Identify which cell holds the provided text, then report its (X, Y) central coordinate. 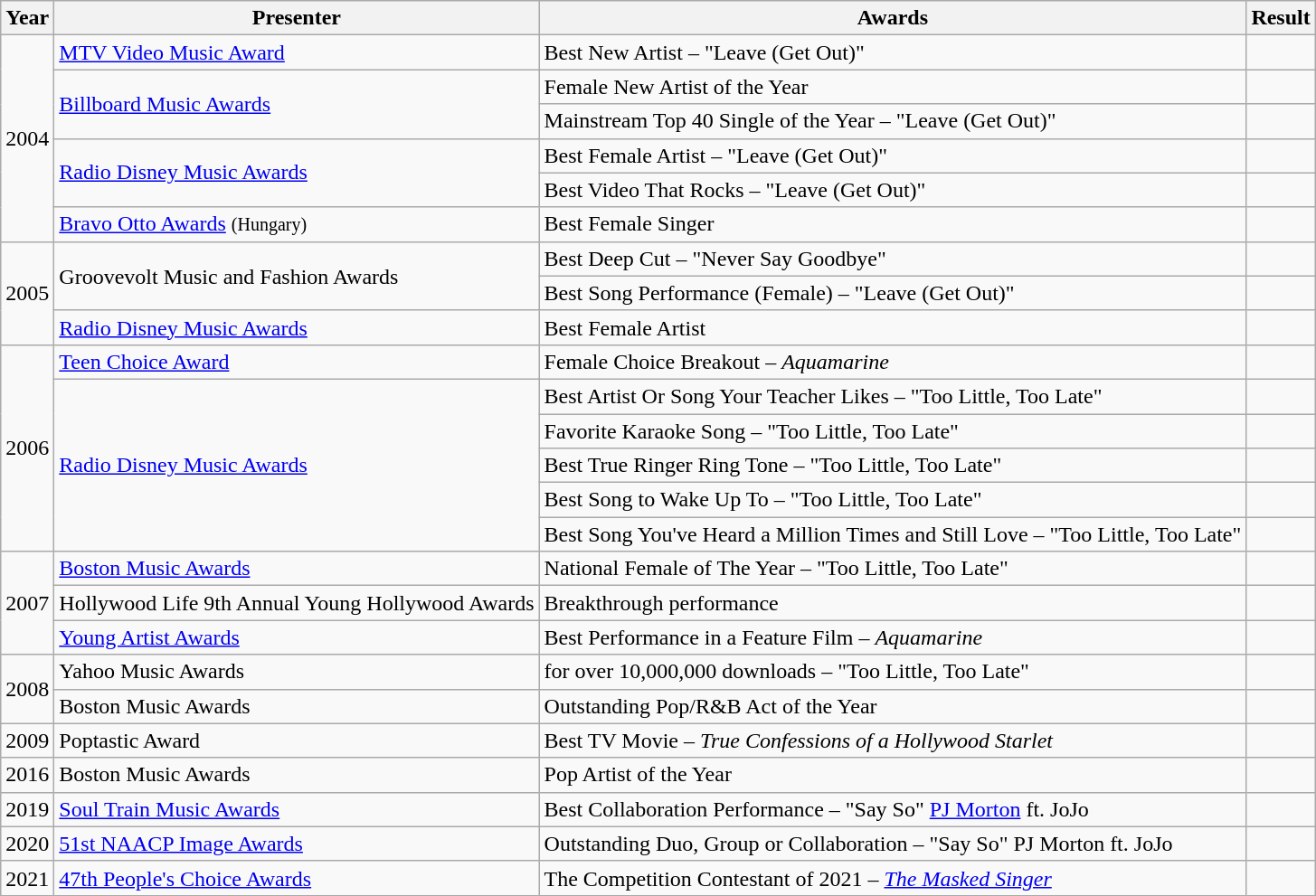
Yahoo Music Awards (297, 672)
Best Deep Cut – "Never Say Goodbye" (893, 259)
51st NAACP Image Awards (297, 844)
Outstanding Duo, Group or Collaboration – "Say So" PJ Morton ft. JoJo (893, 844)
47th People's Choice Awards (297, 878)
Best TV Movie – True Confessions of a Hollywood Starlet (893, 740)
2016 (27, 775)
Young Artist Awards (297, 637)
2020 (27, 844)
Mainstream Top 40 Single of the Year – "Leave (Get Out)" (893, 121)
Best Female Artist (893, 327)
Best Female Artist – "Leave (Get Out)" (893, 156)
National Female of The Year – "Too Little, Too Late" (893, 569)
Breakthrough performance (893, 603)
Bravo Otto Awards (Hungary) (297, 224)
2005 (27, 293)
Pop Artist of the Year (893, 775)
2021 (27, 878)
Presenter (297, 18)
Best Song You've Heard a Million Times and Still Love – "Too Little, Too Late" (893, 534)
Best Song Performance (Female) – "Leave (Get Out)" (893, 293)
2008 (27, 689)
Soul Train Music Awards (297, 809)
Best Video That Rocks – "Leave (Get Out)" (893, 190)
2009 (27, 740)
Best Artist Or Song Your Teacher Likes – "Too Little, Too Late" (893, 396)
Best New Artist – "Leave (Get Out)" (893, 52)
Outstanding Pop/R&B Act of the Year (893, 706)
Best Female Singer (893, 224)
Year (27, 18)
Billboard Music Awards (297, 104)
Hollywood Life 9th Annual Young Hollywood Awards (297, 603)
Poptastic Award (297, 740)
Best True Ringer Ring Tone – "Too Little, Too Late" (893, 466)
2006 (27, 448)
Awards (893, 18)
Teen Choice Award (297, 362)
2007 (27, 603)
2004 (27, 138)
for over 10,000,000 downloads – "Too Little, Too Late" (893, 672)
Groovevolt Music and Fashion Awards (297, 276)
Female Choice Breakout – Aquamarine (893, 362)
Result (1281, 18)
Best Collaboration Performance – "Say So" PJ Morton ft. JoJo (893, 809)
The Competition Contestant of 2021 – The Masked Singer (893, 878)
Best Performance in a Feature Film – Aquamarine (893, 637)
Best Song to Wake Up To – "Too Little, Too Late" (893, 500)
2019 (27, 809)
MTV Video Music Award (297, 52)
Female New Artist of the Year (893, 87)
Favorite Karaoke Song – "Too Little, Too Late" (893, 431)
